Capture the cell that displays the provided text and extract its [X, Y] central coordinate. 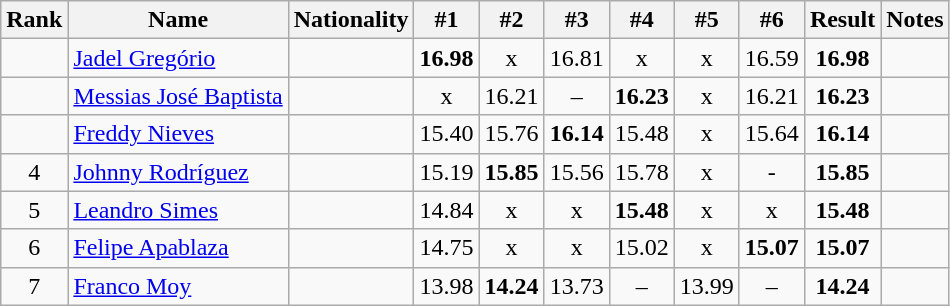
14.84 [446, 210]
15.76 [512, 134]
Notes [915, 20]
#2 [512, 20]
4 [34, 172]
15.02 [642, 248]
- [772, 172]
7 [34, 286]
Franco Moy [178, 286]
6 [34, 248]
16.81 [576, 58]
#3 [576, 20]
Felipe Apablaza [178, 248]
Messias José Baptista [178, 96]
15.64 [772, 134]
13.98 [446, 286]
Jadel Gregório [178, 58]
Freddy Nieves [178, 134]
16.59 [772, 58]
Nationality [351, 20]
15.40 [446, 134]
#6 [772, 20]
Leandro Simes [178, 210]
#5 [706, 20]
14.75 [446, 248]
15.78 [642, 172]
Name [178, 20]
15.56 [576, 172]
#1 [446, 20]
Rank [34, 20]
Johnny Rodríguez [178, 172]
15.19 [446, 172]
#4 [642, 20]
13.99 [706, 286]
13.73 [576, 286]
Result [842, 20]
5 [34, 210]
